From the cell containing the given text, extract its center point as [X, Y] coordinate. 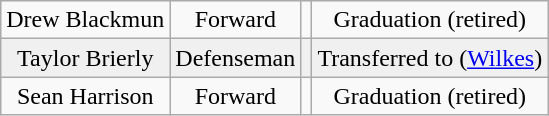
Transferred to (Wilkes) [430, 58]
Drew Blackmun [86, 20]
Taylor Brierly [86, 58]
Sean Harrison [86, 96]
Defenseman [236, 58]
